Pinpoint the cell where the given text exists, returning its (x, y) midpoint coordinate. 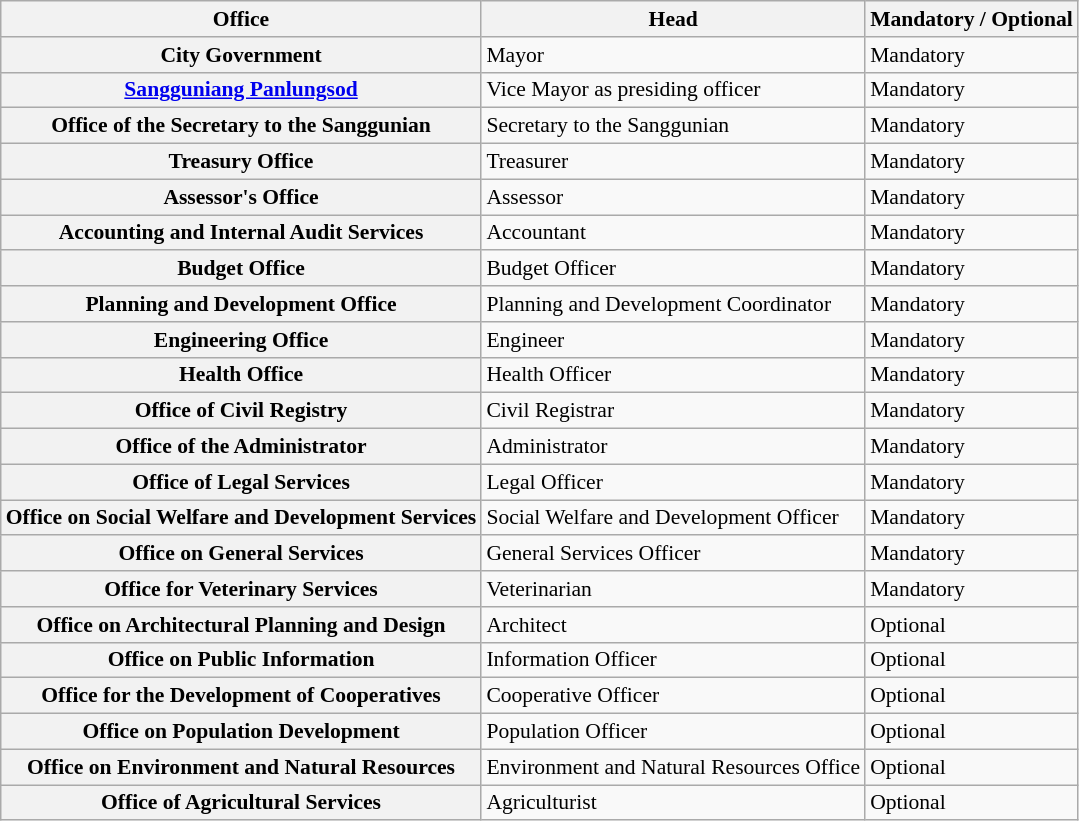
Accounting and Internal Audit Services (242, 233)
Assessor's Office (242, 197)
Planning and Development Coordinator (673, 304)
Treasurer (673, 162)
Mayor (673, 55)
Assessor (673, 197)
Office of Agricultural Services (242, 803)
City Government (242, 55)
Office for Veterinary Services (242, 589)
Treasury Office (242, 162)
Administrator (673, 447)
Office of the Administrator (242, 447)
Information Officer (673, 660)
Social Welfare and Development Officer (673, 518)
Vice Mayor as presiding officer (673, 90)
Veterinarian (673, 589)
Accountant (673, 233)
Office on Social Welfare and Development Services (242, 518)
Civil Registrar (673, 411)
Population Officer (673, 732)
Agriculturist (673, 803)
Office on General Services (242, 554)
Engineering Office (242, 340)
Office of Civil Registry (242, 411)
Health Officer (673, 375)
Office of the Secretary to the Sanggunian (242, 126)
Mandatory / Optional (972, 19)
Sangguniang Panlungsod (242, 90)
Office (242, 19)
Head (673, 19)
Office for the Development of Cooperatives (242, 696)
Office on Public Information (242, 660)
Health Office (242, 375)
Budget Office (242, 269)
Cooperative Officer (673, 696)
Architect (673, 625)
Office on Architectural Planning and Design (242, 625)
Office of Legal Services (242, 482)
General Services Officer (673, 554)
Planning and Development Office (242, 304)
Engineer (673, 340)
Budget Officer (673, 269)
Legal Officer (673, 482)
Secretary to the Sanggunian (673, 126)
Environment and Natural Resources Office (673, 767)
Office on Population Development (242, 732)
Office on Environment and Natural Resources (242, 767)
